Provide the (X, Y) coordinate of the cell's center where the given text is located.  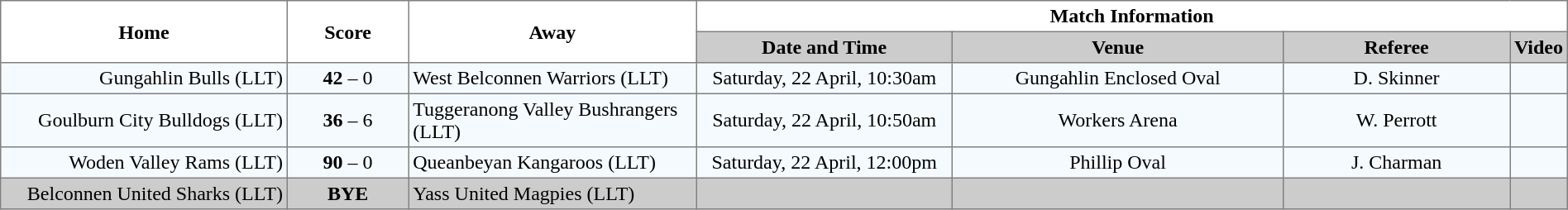
Match Information (1131, 17)
Queanbeyan Kangaroos (LLT) (552, 163)
Gungahlin Bulls (LLT) (144, 79)
Woden Valley Rams (LLT) (144, 163)
Home (144, 31)
D. Skinner (1397, 79)
Score (347, 31)
Video (1539, 47)
Workers Arena (1118, 120)
36 – 6 (347, 120)
Yass United Magpies (LLT) (552, 193)
Saturday, 22 April, 10:50am (825, 120)
Saturday, 22 April, 12:00pm (825, 163)
Saturday, 22 April, 10:30am (825, 79)
42 – 0 (347, 79)
BYE (347, 193)
Gungahlin Enclosed Oval (1118, 79)
Away (552, 31)
W. Perrott (1397, 120)
Venue (1118, 47)
Referee (1397, 47)
Date and Time (825, 47)
West Belconnen Warriors (LLT) (552, 79)
Belconnen United Sharks (LLT) (144, 193)
Tuggeranong Valley Bushrangers (LLT) (552, 120)
90 – 0 (347, 163)
Phillip Oval (1118, 163)
J. Charman (1397, 163)
Goulburn City Bulldogs (LLT) (144, 120)
